Return the (X, Y) coordinate for the center point of the cell that contains the specified text.  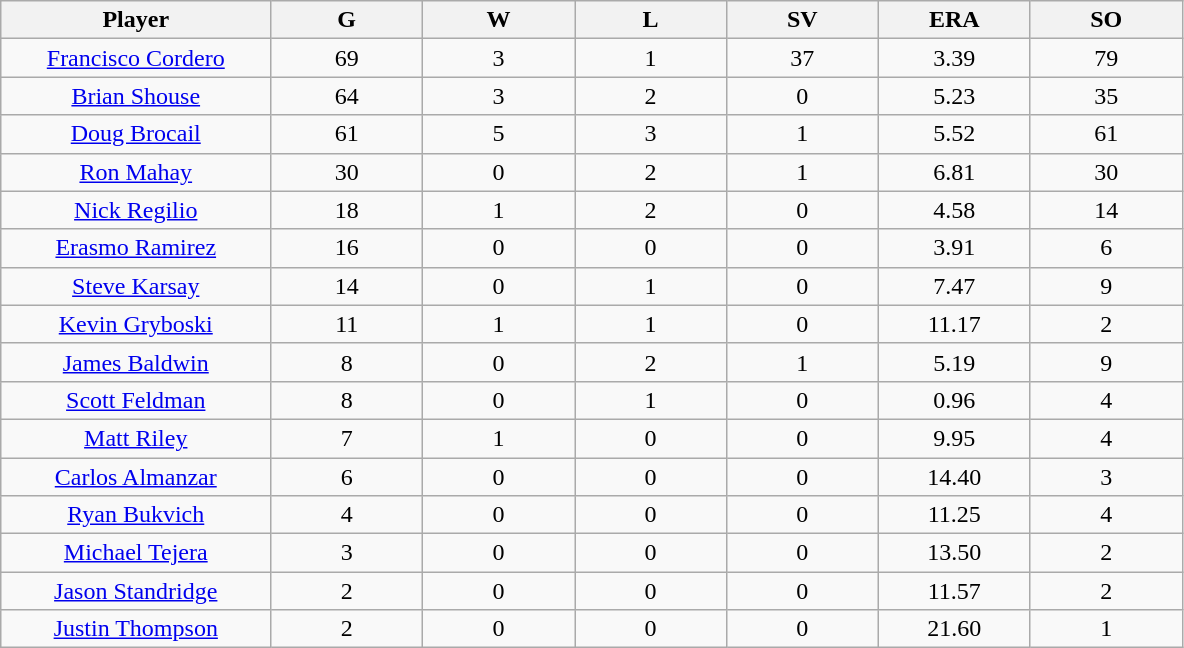
35 (1106, 96)
Jason Standridge (136, 591)
5.19 (954, 362)
Brian Shouse (136, 96)
SO (1106, 20)
0.96 (954, 400)
5.52 (954, 134)
Francisco Cordero (136, 58)
Scott Feldman (136, 400)
Carlos Almanzar (136, 477)
11 (347, 324)
G (347, 20)
79 (1106, 58)
SV (802, 20)
69 (347, 58)
11.17 (954, 324)
64 (347, 96)
3.91 (954, 248)
ERA (954, 20)
Michael Tejera (136, 553)
16 (347, 248)
Erasmo Ramirez (136, 248)
3.39 (954, 58)
W (499, 20)
Doug Brocail (136, 134)
James Baldwin (136, 362)
7 (347, 438)
Ron Mahay (136, 172)
Matt Riley (136, 438)
L (651, 20)
9.95 (954, 438)
Ryan Bukvich (136, 515)
Steve Karsay (136, 286)
4.58 (954, 210)
13.50 (954, 553)
11.57 (954, 591)
21.60 (954, 629)
5.23 (954, 96)
Justin Thompson (136, 629)
Player (136, 20)
11.25 (954, 515)
7.47 (954, 286)
5 (499, 134)
37 (802, 58)
Nick Regilio (136, 210)
18 (347, 210)
Kevin Gryboski (136, 324)
6.81 (954, 172)
14.40 (954, 477)
